From the cell containing the given text, extract its center point as (X, Y) coordinate. 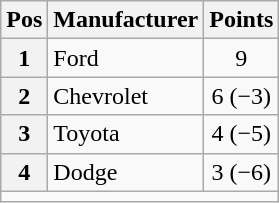
9 (242, 58)
4 (24, 172)
2 (24, 96)
3 (−6) (242, 172)
Points (242, 20)
Dodge (126, 172)
Ford (126, 58)
6 (−3) (242, 96)
1 (24, 58)
Chevrolet (126, 96)
Toyota (126, 134)
Manufacturer (126, 20)
3 (24, 134)
Pos (24, 20)
4 (−5) (242, 134)
